Detect which cell encompasses the target text, then output its (x, y) center coordinate. 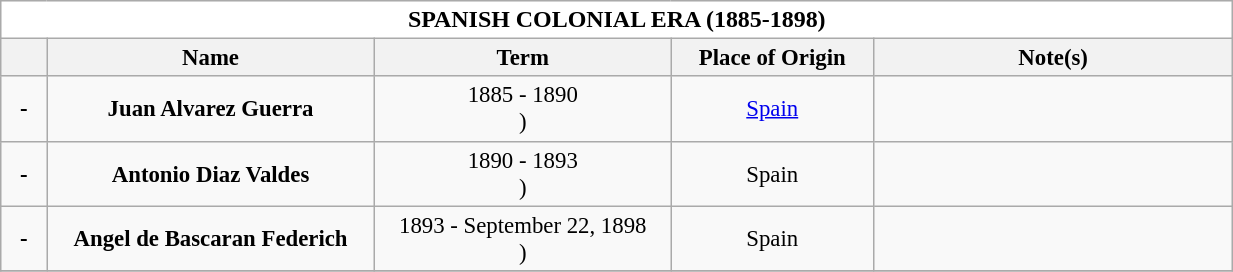
Place of Origin (772, 58)
SPANISH COLONIAL ERA (1885-1898) (617, 20)
1885 - 1890 ) (522, 110)
1890 - 1893 ) (522, 174)
Name (211, 58)
Note(s) (1054, 58)
Angel de Bascaran Federich (211, 238)
Juan Alvarez Guerra (211, 110)
Antonio Diaz Valdes (211, 174)
Term (522, 58)
1893 - September 22, 1898 ) (522, 238)
